Find where the given text appears and provide that cell's center as (x, y) coordinate. 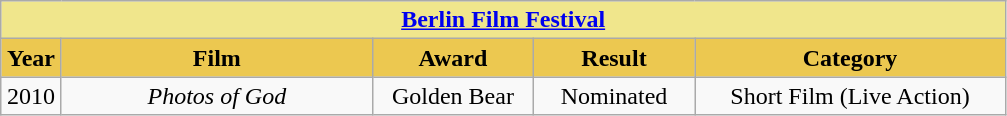
Short Film (Live Action) (850, 96)
Result (614, 58)
Category (850, 58)
Year (32, 58)
Photos of God (216, 96)
Berlin Film Festival (504, 20)
Film (216, 58)
2010 (32, 96)
Award (452, 58)
Nominated (614, 96)
Golden Bear (452, 96)
